Provide the (X, Y) coordinate of the cell's center where the given text is located.  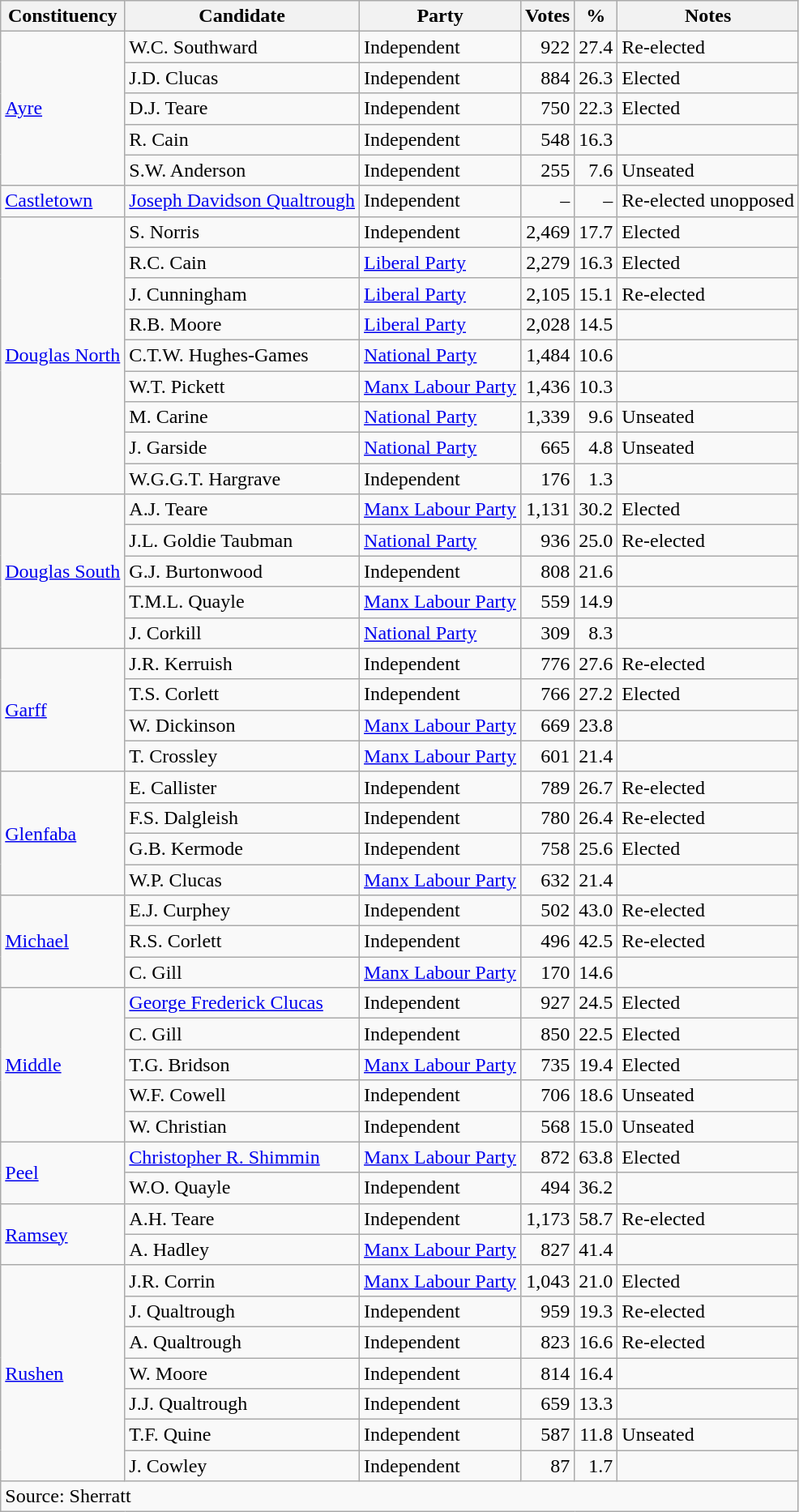
9.6 (596, 417)
R.B. Moore (242, 324)
255 (548, 170)
42.5 (596, 942)
669 (548, 725)
1,173 (548, 1219)
780 (548, 818)
927 (548, 1003)
1,484 (548, 355)
R.S. Corlett (242, 942)
1,339 (548, 417)
R. Cain (242, 139)
S.W. Anderson (242, 170)
2,469 (548, 232)
494 (548, 1188)
George Frederick Clucas (242, 1003)
22.5 (596, 1034)
R.C. Cain (242, 263)
14.9 (596, 602)
30.2 (596, 510)
309 (548, 633)
1,131 (548, 510)
922 (548, 47)
25.0 (596, 540)
T.M.L. Quayle (242, 602)
Castletown (63, 201)
W. Moore (242, 1373)
170 (548, 972)
W.G.G.T. Hargrave (242, 479)
1,043 (548, 1280)
J.D. Clucas (242, 78)
Re-elected unopposed (708, 201)
Constituency (63, 16)
750 (548, 109)
827 (548, 1249)
Douglas North (63, 355)
959 (548, 1311)
22.3 (596, 109)
Peel (63, 1172)
808 (548, 571)
872 (548, 1157)
1,436 (548, 387)
Candidate (242, 16)
A. Qualtrough (242, 1342)
J.R. Corrin (242, 1280)
26.7 (596, 787)
T.F. Quine (242, 1435)
15.0 (596, 1126)
W.O. Quayle (242, 1188)
496 (548, 942)
601 (548, 756)
21.6 (596, 571)
J. Cunningham (242, 293)
Garff (63, 710)
1.3 (596, 479)
J.R. Kerruish (242, 664)
W. Christian (242, 1126)
F.S. Dalgleish (242, 818)
10.3 (596, 387)
% (596, 16)
776 (548, 664)
Ramsey (63, 1234)
766 (548, 694)
2,028 (548, 324)
J.J. Qualtrough (242, 1404)
1.7 (596, 1466)
58.7 (596, 1219)
16.4 (596, 1373)
14.6 (596, 972)
Party (441, 16)
559 (548, 602)
W.T. Pickett (242, 387)
C.T.W. Hughes-Games (242, 355)
14.5 (596, 324)
11.8 (596, 1435)
Votes (548, 16)
E. Callister (242, 787)
735 (548, 1065)
19.4 (596, 1065)
87 (548, 1466)
8.3 (596, 633)
4.8 (596, 448)
Douglas South (63, 571)
502 (548, 911)
25.6 (596, 848)
176 (548, 479)
21.0 (596, 1280)
758 (548, 848)
850 (548, 1034)
19.3 (596, 1311)
G.J. Burtonwood (242, 571)
E.J. Curphey (242, 911)
936 (548, 540)
Notes (708, 16)
Middle (63, 1065)
15.1 (596, 293)
Joseph Davidson Qualtrough (242, 201)
665 (548, 448)
T.S. Corlett (242, 694)
789 (548, 787)
Michael (63, 942)
Rushen (63, 1373)
2,105 (548, 293)
7.6 (596, 170)
S. Norris (242, 232)
26.3 (596, 78)
J. Corkill (242, 633)
J. Cowley (242, 1466)
A.J. Teare (242, 510)
W.F. Cowell (242, 1096)
659 (548, 1404)
J. Qualtrough (242, 1311)
814 (548, 1373)
2,279 (548, 263)
43.0 (596, 911)
632 (548, 879)
27.6 (596, 664)
823 (548, 1342)
16.6 (596, 1342)
17.7 (596, 232)
26.4 (596, 818)
24.5 (596, 1003)
27.4 (596, 47)
Ayre (63, 109)
36.2 (596, 1188)
G.B. Kermode (242, 848)
J.L. Goldie Taubman (242, 540)
Source: Sherratt (400, 1497)
Glenfaba (63, 833)
W. Dickinson (242, 725)
706 (548, 1096)
T.G. Bridson (242, 1065)
A.H. Teare (242, 1219)
63.8 (596, 1157)
T. Crossley (242, 756)
Christopher R. Shimmin (242, 1157)
18.6 (596, 1096)
J. Garside (242, 448)
884 (548, 78)
10.6 (596, 355)
W.C. Southward (242, 47)
548 (548, 139)
W.P. Clucas (242, 879)
M. Carine (242, 417)
13.3 (596, 1404)
A. Hadley (242, 1249)
27.2 (596, 694)
D.J. Teare (242, 109)
587 (548, 1435)
23.8 (596, 725)
568 (548, 1126)
41.4 (596, 1249)
